Locate the cell with the specified text and output its [X, Y] center coordinate. 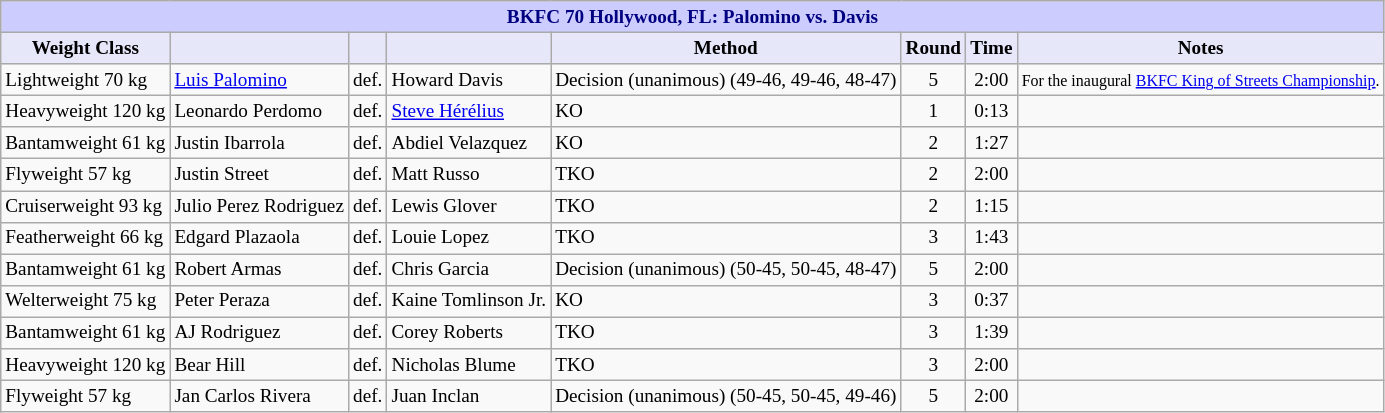
Welterweight 75 kg [86, 301]
Kaine Tomlinson Jr. [469, 301]
Weight Class [86, 48]
BKFC 70 Hollywood, FL: Palomino vs. Davis [692, 17]
1:39 [992, 333]
Decision (unanimous) (50-45, 50-45, 49-46) [726, 396]
Luis Palomino [260, 80]
Edgard Plazaola [260, 238]
Justin Ibarrola [260, 143]
Bear Hill [260, 365]
0:37 [992, 301]
Steve Hérélius [469, 111]
Howard Davis [469, 80]
Decision (unanimous) (50-45, 50-45, 48-47) [726, 270]
Juan Inclan [469, 396]
Notes [1200, 48]
Decision (unanimous) (49-46, 49-46, 48-47) [726, 80]
For the inaugural BKFC King of Streets Championship. [1200, 80]
Method [726, 48]
Lightweight 70 kg [86, 80]
Julio Perez Rodriguez [260, 206]
Corey Roberts [469, 333]
1:15 [992, 206]
Louie Lopez [469, 238]
Abdiel Velazquez [469, 143]
Cruiserweight 93 kg [86, 206]
Justin Street [260, 175]
Chris Garcia [469, 270]
Round [934, 48]
Leonardo Perdomo [260, 111]
0:13 [992, 111]
Lewis Glover [469, 206]
1:43 [992, 238]
Robert Armas [260, 270]
Time [992, 48]
1:27 [992, 143]
Peter Peraza [260, 301]
Matt Russo [469, 175]
AJ Rodriguez [260, 333]
Jan Carlos Rivera [260, 396]
Nicholas Blume [469, 365]
Featherweight 66 kg [86, 238]
1 [934, 111]
